Output the (x, y) coordinate of the center of the cell containing the given text.  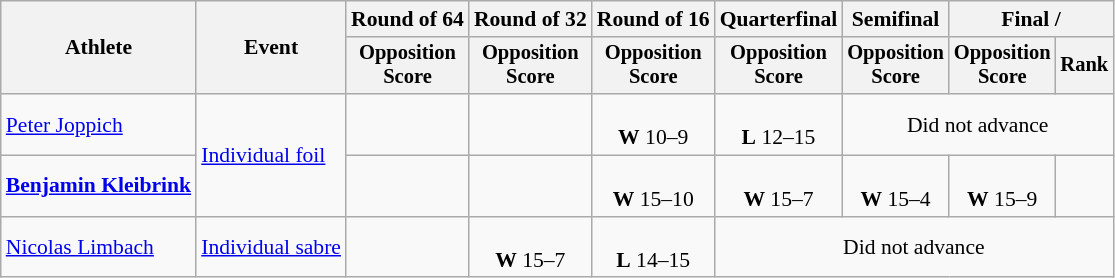
Final / (1031, 19)
W 15–10 (654, 186)
Rank (1084, 66)
L 14–15 (654, 248)
Benjamin Kleibrink (98, 186)
Semifinal (896, 19)
Event (271, 48)
Peter Joppich (98, 124)
Individual foil (271, 155)
L 12–15 (779, 124)
W 10–9 (654, 124)
Athlete (98, 48)
Round of 32 (530, 19)
Individual sabre (271, 248)
Round of 16 (654, 19)
Round of 64 (408, 19)
W 15–9 (1002, 186)
Quarterfinal (779, 19)
Nicolas Limbach (98, 248)
W 15–4 (896, 186)
